Scan for the cell matching the given text and deliver its [X, Y] coordinate at center. 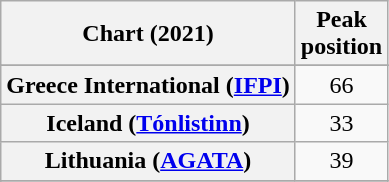
Chart (2021) [148, 34]
Iceland (Tónlistinn) [148, 123]
Peakposition [341, 34]
66 [341, 85]
39 [341, 161]
Lithuania (AGATA) [148, 161]
Greece International (IFPI) [148, 85]
33 [341, 123]
